Find where the given text appears and provide that cell's center as (x, y) coordinate. 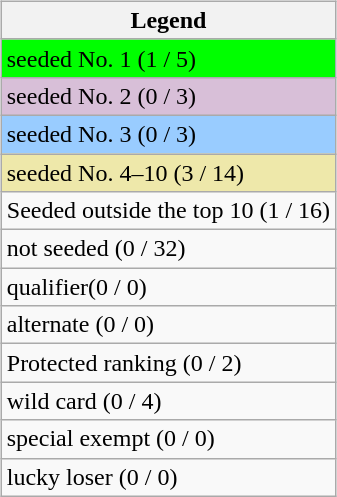
special exempt (0 / 0) (168, 439)
alternate (0 / 0) (168, 325)
seeded No. 3 (0 / 3) (168, 134)
Seeded outside the top 10 (1 / 16) (168, 211)
wild card (0 / 4) (168, 401)
qualifier(0 / 0) (168, 287)
seeded No. 1 (1 / 5) (168, 58)
Protected ranking (0 / 2) (168, 363)
Legend (168, 20)
seeded No. 2 (0 / 3) (168, 96)
not seeded (0 / 32) (168, 249)
lucky loser (0 / 0) (168, 477)
seeded No. 4–10 (3 / 14) (168, 173)
